Find where the given text appears and provide that cell's center as (x, y) coordinate. 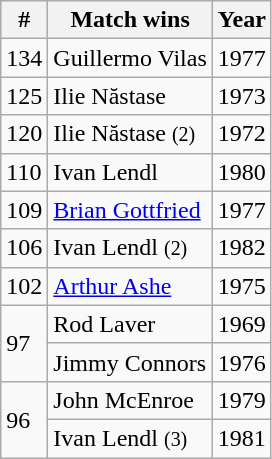
134 (24, 58)
96 (24, 419)
Arthur Ashe (130, 286)
1982 (242, 248)
Ilie Năstase (130, 96)
106 (24, 248)
1979 (242, 400)
1972 (242, 134)
1980 (242, 172)
Match wins (130, 20)
102 (24, 286)
109 (24, 210)
1969 (242, 324)
Year (242, 20)
# (24, 20)
120 (24, 134)
Ilie Năstase (2) (130, 134)
1981 (242, 438)
Brian Gottfried (130, 210)
110 (24, 172)
Rod Laver (130, 324)
1975 (242, 286)
Ivan Lendl (2) (130, 248)
Jimmy Connors (130, 362)
John McEnroe (130, 400)
1973 (242, 96)
1976 (242, 362)
125 (24, 96)
Ivan Lendl (130, 172)
97 (24, 343)
Ivan Lendl (3) (130, 438)
Guillermo Vilas (130, 58)
